Return [x, y] of the center of cell containing provided text 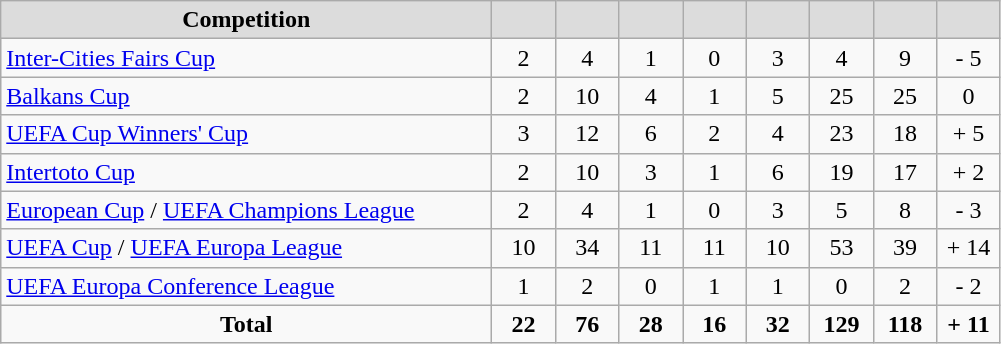
16 [714, 324]
Balkans Cup [246, 96]
76 [587, 324]
+ 11 [969, 324]
19 [842, 172]
Inter-Cities Fairs Cup [246, 58]
Total [246, 324]
8 [905, 210]
Intertoto Cup [246, 172]
- 5 [969, 58]
+ 2 [969, 172]
22 [524, 324]
53 [842, 248]
129 [842, 324]
UEFA Cup Winners' Cup [246, 134]
European Cup / UEFA Champions League [246, 210]
18 [905, 134]
17 [905, 172]
UEFA Cup / UEFA Europa League [246, 248]
32 [778, 324]
- 2 [969, 286]
- 3 [969, 210]
118 [905, 324]
12 [587, 134]
23 [842, 134]
Competition [246, 20]
9 [905, 58]
+ 5 [969, 134]
39 [905, 248]
28 [651, 324]
34 [587, 248]
+ 14 [969, 248]
UEFA Europa Conference League [246, 286]
